Provide the (X, Y) coordinate of the cell's center where the given text is located.  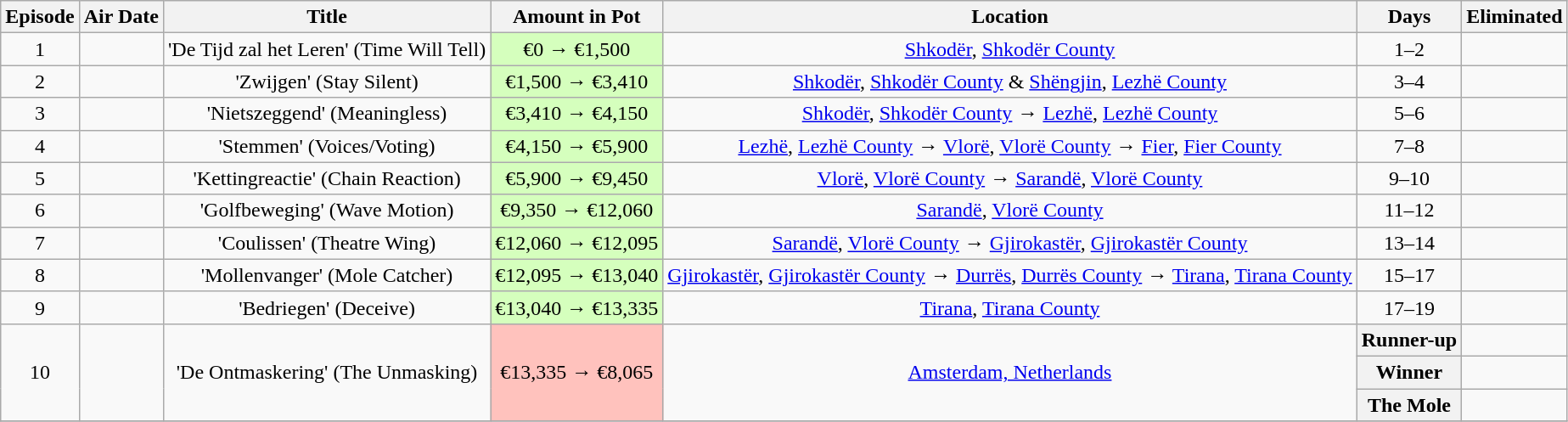
Location (1010, 17)
Air Date (121, 17)
3 (40, 114)
10 (40, 372)
€1,500 → €3,410 (577, 82)
11–12 (1409, 211)
'Nietszeggend' (Meaningless) (326, 114)
Runner-up (1409, 340)
'Bedriegen' (Deceive) (326, 307)
8 (40, 275)
Amsterdam, Netherlands (1010, 372)
€3,410 → €4,150 (577, 114)
Vlorë, Vlorë County → Sarandë, Vlorë County (1010, 178)
'Kettingreactie' (Chain Reaction) (326, 178)
'Stemmen' (Voices/Voting) (326, 146)
Gjirokastër, Gjirokastër County → Durrës, Durrës County → Tirana, Tirana County (1010, 275)
The Mole (1409, 405)
13–14 (1409, 243)
'Zwijgen' (Stay Silent) (326, 82)
Tirana, Tirana County (1010, 307)
Amount in Pot (577, 17)
4 (40, 146)
Shkodër, Shkodër County → Lezhë, Lezhë County (1010, 114)
'Mollenvanger' (Mole Catcher) (326, 275)
9 (40, 307)
1 (40, 49)
€13,040 → €13,335 (577, 307)
€9,350 → €12,060 (577, 211)
€12,060 → €12,095 (577, 243)
2 (40, 82)
15–17 (1409, 275)
€13,335 → €8,065 (577, 372)
6 (40, 211)
7 (40, 243)
Sarandë, Vlorë County (1010, 211)
Shkodër, Shkodër County & Shëngjin, Lezhë County (1010, 82)
'De Tijd zal het Leren' (Time Will Tell) (326, 49)
Episode (40, 17)
17–19 (1409, 307)
1–2 (1409, 49)
7–8 (1409, 146)
'De Ontmaskering' (The Unmasking) (326, 372)
Title (326, 17)
Days (1409, 17)
3–4 (1409, 82)
5–6 (1409, 114)
€12,095 → €13,040 (577, 275)
Lezhë, Lezhë County → Vlorë, Vlorë County → Fier, Fier County (1010, 146)
Eliminated (1515, 17)
€0 → €1,500 (577, 49)
'Coulissen' (Theatre Wing) (326, 243)
Shkodër, Shkodër County (1010, 49)
€4,150 → €5,900 (577, 146)
'Golfbeweging' (Wave Motion) (326, 211)
Winner (1409, 372)
5 (40, 178)
€5,900 → €9,450 (577, 178)
Sarandë, Vlorë County → Gjirokastër, Gjirokastër County (1010, 243)
9–10 (1409, 178)
